Detect which cell encompasses the target text, then output its (X, Y) center coordinate. 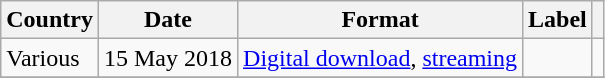
Date (168, 20)
Various (50, 58)
Label (558, 20)
Country (50, 20)
Digital download, streaming (380, 58)
Format (380, 20)
15 May 2018 (168, 58)
